Provide the [X, Y] coordinate of the cell's center where the given text is located.  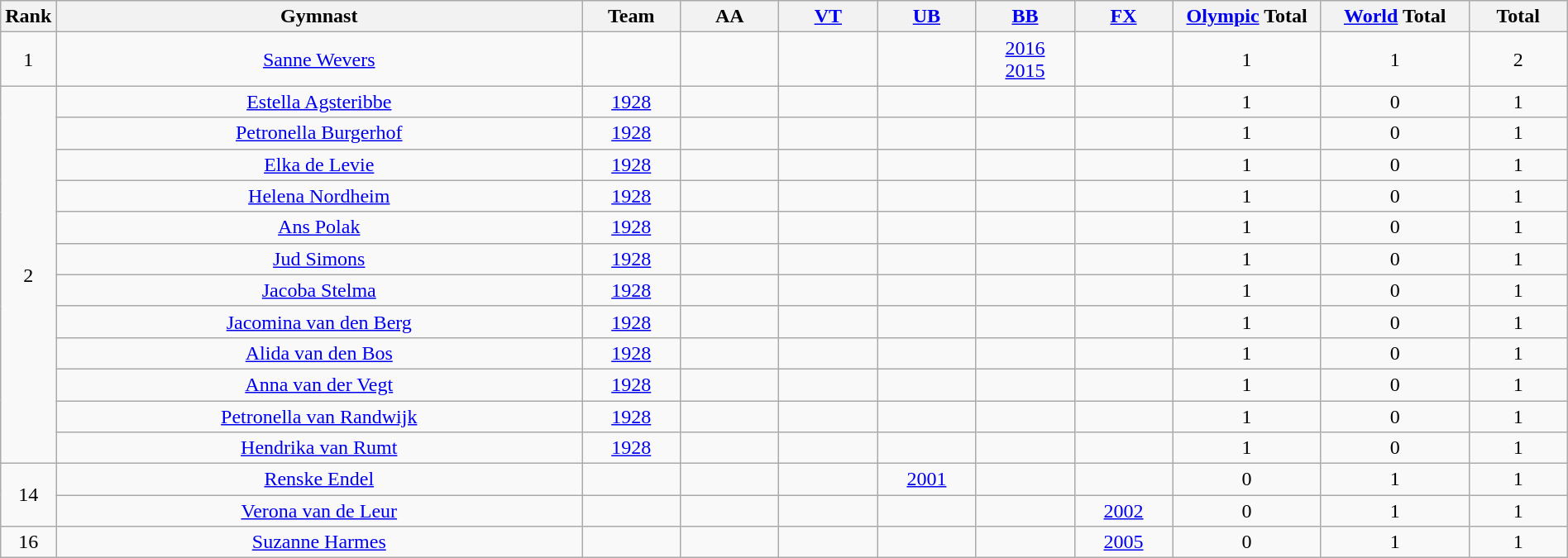
Anna van der Vegt [319, 384]
Rank [28, 17]
Sanne Wevers [319, 60]
Estella Agsteribbe [319, 102]
UB [926, 17]
Jacomina van den Berg [319, 322]
World Total [1394, 17]
FX [1123, 17]
Olympic Total [1247, 17]
Suzanne Harmes [319, 542]
2002 [1123, 511]
2016 2015 [1025, 60]
Verona van de Leur [319, 511]
Jacoba Stelma [319, 290]
16 [28, 542]
Total [1518, 17]
VT [829, 17]
Helena Nordheim [319, 196]
Petronella Burgerhof [319, 133]
Ans Polak [319, 227]
Jud Simons [319, 259]
14 [28, 495]
Alida van den Bos [319, 353]
2001 [926, 479]
Elka de Levie [319, 165]
Petronella van Randwijk [319, 416]
Gymnast [319, 17]
Hendrika van Rumt [319, 448]
2005 [1123, 542]
Team [632, 17]
BB [1025, 17]
AA [729, 17]
Renske Endel [319, 479]
